Search for the cell housing the specified text and yield its (x, y) center coordinate. 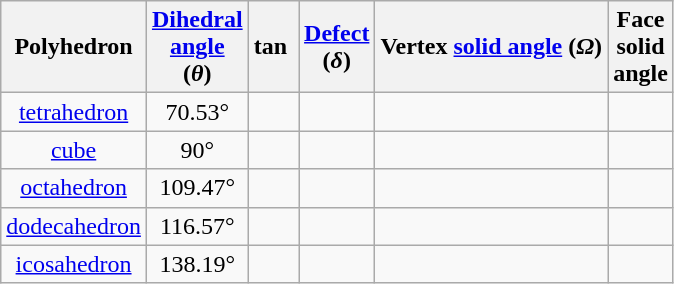
Polyhedron (74, 47)
Defect (δ) (337, 47)
90° (197, 150)
icosahedron (74, 264)
tetrahedron (74, 112)
Vertex solid angle (Ω) (492, 47)
Dihedral angle (θ) (197, 47)
Face solid angle (641, 47)
138.19° (197, 264)
dodecahedron (74, 226)
octahedron (74, 188)
109.47° (197, 188)
cube (74, 150)
70.53° (197, 112)
116.57° (197, 226)
tan (273, 47)
